Capture the cell that displays the provided text and extract its (X, Y) central coordinate. 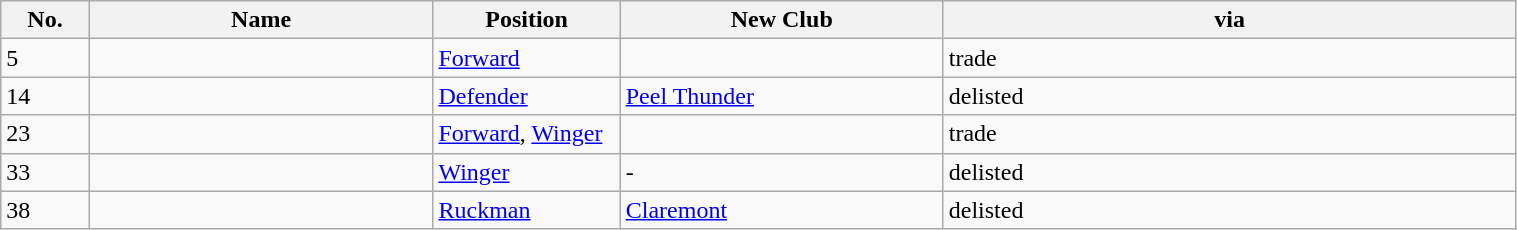
Forward, Winger (526, 134)
Name (261, 20)
Peel Thunder (782, 96)
Defender (526, 96)
New Club (782, 20)
Forward (526, 58)
Ruckman (526, 210)
33 (46, 172)
14 (46, 96)
Position (526, 20)
Claremont (782, 210)
No. (46, 20)
via (1230, 20)
5 (46, 58)
38 (46, 210)
23 (46, 134)
- (782, 172)
Winger (526, 172)
